Identify which cell holds the provided text, then report its (X, Y) central coordinate. 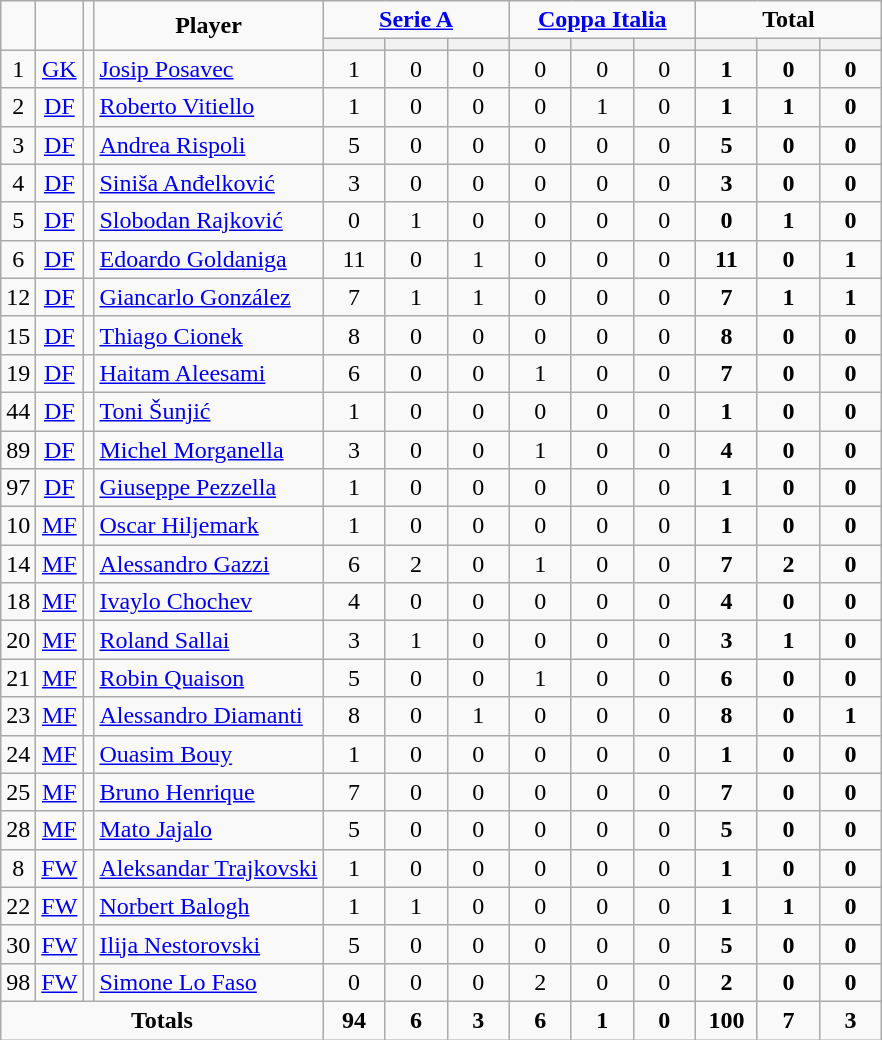
Simone Lo Faso (208, 982)
Haitam Aleesami (208, 373)
25 (18, 792)
Aleksandar Trajkovski (208, 868)
Ivaylo Chochev (208, 602)
Andrea Rispoli (208, 145)
Giancarlo González (208, 297)
GK (60, 69)
Michel Morganella (208, 449)
Norbert Balogh (208, 906)
44 (18, 411)
Roland Sallai (208, 640)
Ilija Nestorovski (208, 944)
Player (208, 26)
30 (18, 944)
Toni Šunjić (208, 411)
Alessandro Gazzi (208, 564)
20 (18, 640)
19 (18, 373)
Bruno Henrique (208, 792)
Alessandro Diamanti (208, 716)
Mato Jajalo (208, 830)
Edoardo Goldaniga (208, 259)
Giuseppe Pezzella (208, 488)
12 (18, 297)
97 (18, 488)
100 (726, 1020)
10 (18, 526)
Serie A (416, 20)
94 (354, 1020)
23 (18, 716)
Oscar Hiljemark (208, 526)
18 (18, 602)
Total (788, 20)
Thiago Cionek (208, 335)
21 (18, 678)
Ouasim Bouy (208, 754)
24 (18, 754)
22 (18, 906)
Siniša Anđelković (208, 183)
15 (18, 335)
Roberto Vitiello (208, 107)
Josip Posavec (208, 69)
Slobodan Rajković (208, 221)
14 (18, 564)
98 (18, 982)
89 (18, 449)
Coppa Italia (602, 20)
28 (18, 830)
Robin Quaison (208, 678)
Totals (162, 1020)
